Locate the cell with the specified text and output its (x, y) center coordinate. 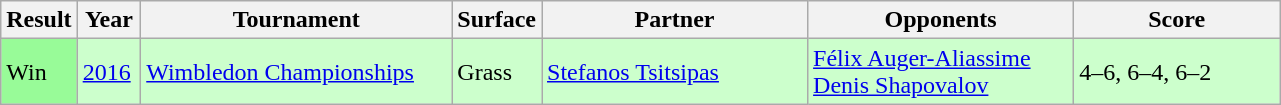
Surface (497, 20)
Stefanos Tsitsipas (675, 72)
Opponents (941, 20)
4–6, 6–4, 6–2 (1177, 72)
Year (109, 20)
2016 (109, 72)
Grass (497, 72)
Partner (675, 20)
Wimbledon Championships (296, 72)
Win (39, 72)
Result (39, 20)
Tournament (296, 20)
Félix Auger-Aliassime Denis Shapovalov (941, 72)
Score (1177, 20)
